Return (X, Y) of the center of cell containing provided text 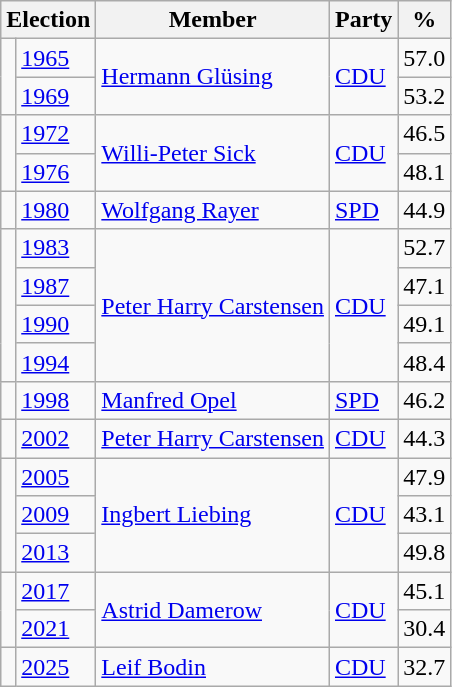
Wolfgang Rayer (213, 210)
1980 (56, 210)
48.1 (424, 172)
1983 (56, 248)
Election (48, 20)
2025 (56, 667)
1990 (56, 324)
2009 (56, 515)
Party (363, 20)
47.9 (424, 477)
52.7 (424, 248)
46.2 (424, 400)
1976 (56, 172)
49.8 (424, 553)
48.4 (424, 362)
49.1 (424, 324)
32.7 (424, 667)
1987 (56, 286)
2021 (56, 629)
45.1 (424, 591)
44.9 (424, 210)
Hermann Glüsing (213, 77)
Leif Bodin (213, 667)
44.3 (424, 438)
53.2 (424, 96)
2017 (56, 591)
30.4 (424, 629)
46.5 (424, 134)
2002 (56, 438)
1994 (56, 362)
2005 (56, 477)
Member (213, 20)
1972 (56, 134)
Ingbert Liebing (213, 515)
43.1 (424, 515)
47.1 (424, 286)
% (424, 20)
1965 (56, 58)
57.0 (424, 58)
Manfred Opel (213, 400)
1998 (56, 400)
1969 (56, 96)
Astrid Damerow (213, 610)
Willi-Peter Sick (213, 153)
2013 (56, 553)
